Return (X, Y) of the center of cell containing provided text 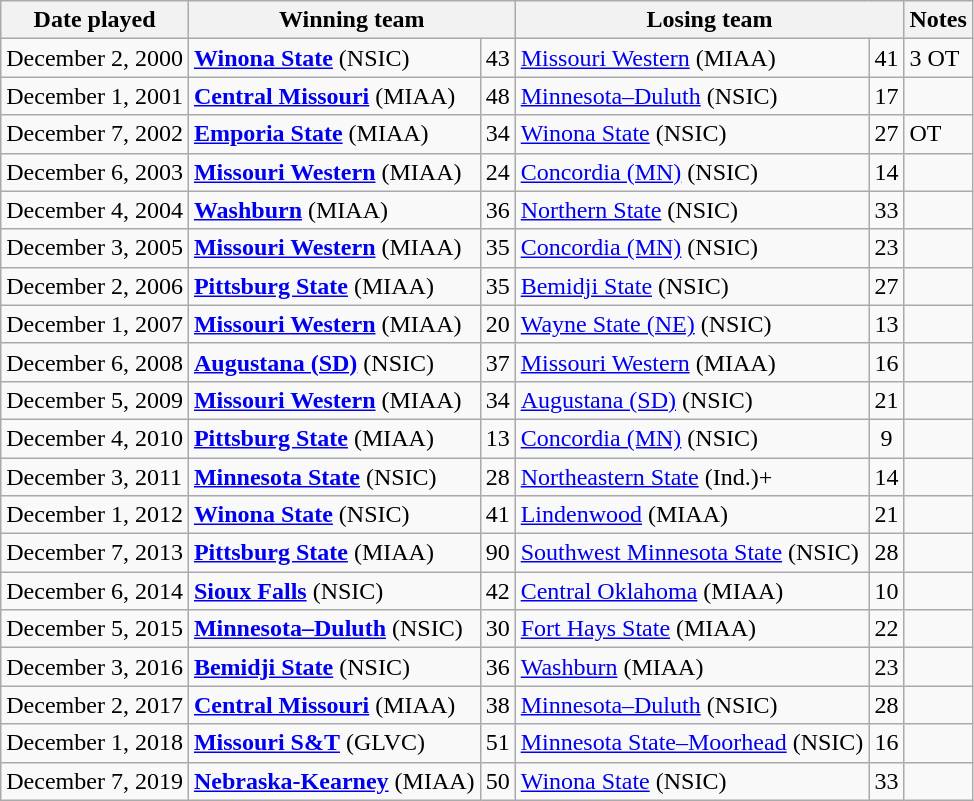
December 5, 2009 (95, 400)
December 4, 2010 (95, 438)
December 6, 2003 (95, 172)
Date played (95, 20)
9 (886, 438)
December 1, 2018 (95, 743)
43 (498, 58)
December 2, 2006 (95, 286)
10 (886, 591)
Northeastern State (Ind.)+ (692, 477)
Winning team (352, 20)
50 (498, 781)
December 3, 2005 (95, 248)
51 (498, 743)
December 3, 2016 (95, 667)
22 (886, 629)
Minnesota State (NSIC) (334, 477)
Wayne State (NE) (NSIC) (692, 324)
Minnesota State–Moorhead (NSIC) (692, 743)
December 5, 2015 (95, 629)
37 (498, 362)
December 7, 2013 (95, 553)
Emporia State (MIAA) (334, 134)
Notes (938, 20)
OT (938, 134)
Sioux Falls (NSIC) (334, 591)
3 OT (938, 58)
Lindenwood (MIAA) (692, 515)
38 (498, 705)
90 (498, 553)
30 (498, 629)
December 2, 2000 (95, 58)
48 (498, 96)
December 1, 2012 (95, 515)
24 (498, 172)
20 (498, 324)
December 2, 2017 (95, 705)
Losing team (710, 20)
Northern State (NSIC) (692, 210)
December 7, 2002 (95, 134)
December 6, 2014 (95, 591)
December 1, 2001 (95, 96)
Central Oklahoma (MIAA) (692, 591)
Southwest Minnesota State (NSIC) (692, 553)
Nebraska-Kearney (MIAA) (334, 781)
December 7, 2019 (95, 781)
December 6, 2008 (95, 362)
42 (498, 591)
Fort Hays State (MIAA) (692, 629)
Missouri S&T (GLVC) (334, 743)
December 3, 2011 (95, 477)
17 (886, 96)
December 4, 2004 (95, 210)
December 1, 2007 (95, 324)
